From the cell containing the given text, extract its center point as [x, y] coordinate. 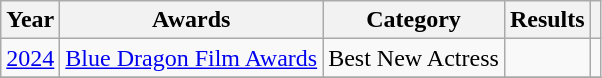
2024 [30, 58]
Awards [192, 20]
Blue Dragon Film Awards [192, 58]
Best New Actress [414, 58]
Category [414, 20]
Results [547, 20]
Year [30, 20]
